Detect which cell encompasses the target text, then output its [X, Y] center coordinate. 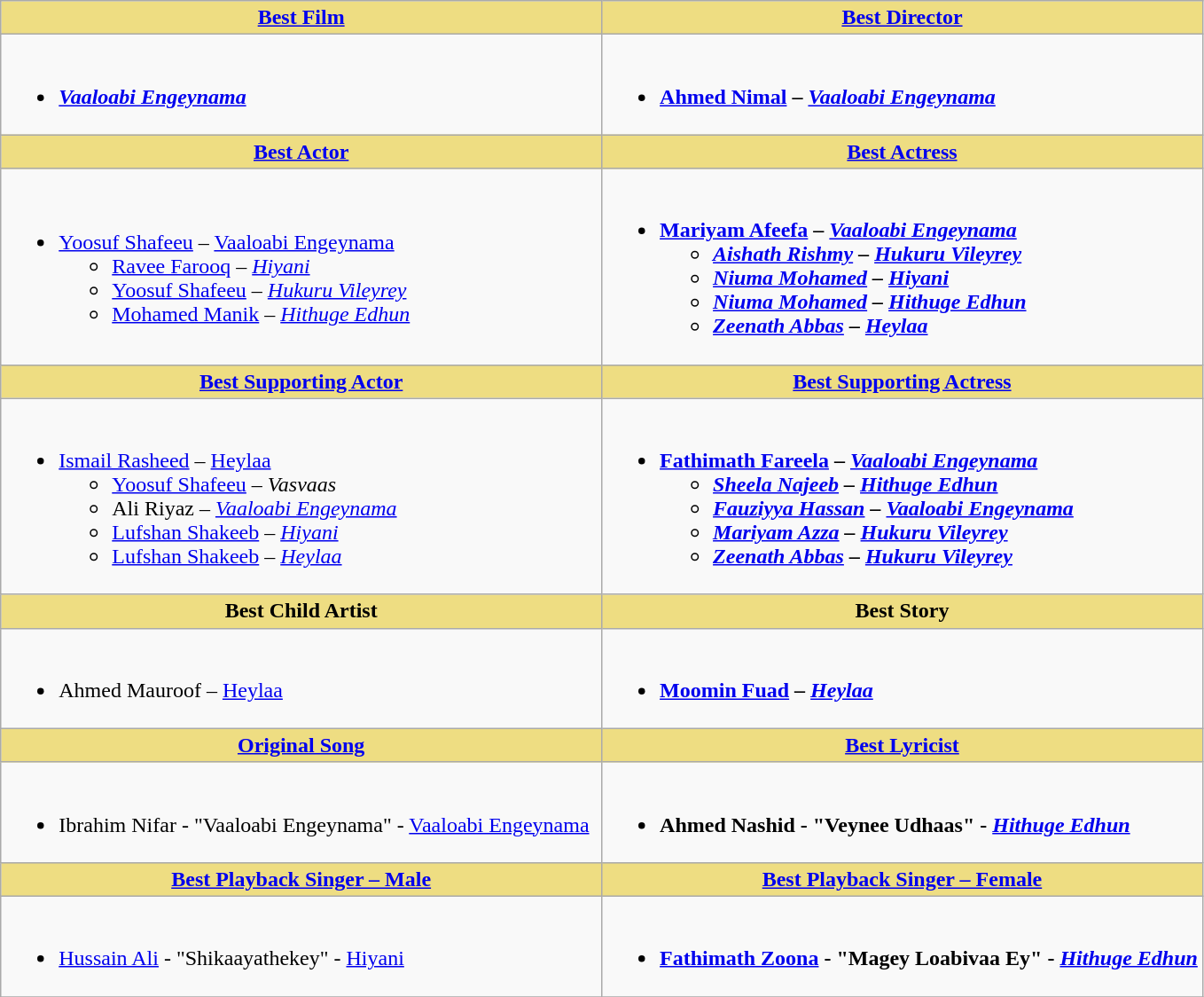
Ibrahim Nifar - "Vaaloabi Engeynama" - Vaaloabi Engeynama [301, 813]
Moomin Fuad – Heylaa [903, 678]
Best Supporting Actress [903, 381]
Best Lyricist [903, 745]
Best Playback Singer – Male [301, 879]
Ahmed Mauroof – Heylaa [301, 678]
Best Film [301, 18]
Best Director [903, 18]
Ismail Rasheed – HeylaaYoosuf Shafeeu – VasvaasAli Riyaz – Vaaloabi EngeynamaLufshan Shakeeb – HiyaniLufshan Shakeeb – Heylaa [301, 497]
Best Actor [301, 152]
Best Actress [903, 152]
Mariyam Afeefa – Vaaloabi EngeynamaAishath Rishmy – Hukuru VileyreyNiuma Mohamed – HiyaniNiuma Mohamed – Hithuge EdhunZeenath Abbas – Heylaa [903, 266]
Ahmed Nashid - "Veynee Udhaas" - Hithuge Edhun [903, 813]
Original Song [301, 745]
Best Playback Singer – Female [903, 879]
Ahmed Nimal – Vaaloabi Engeynama [903, 85]
Yoosuf Shafeeu – Vaaloabi EngeynamaRavee Farooq – HiyaniYoosuf Shafeeu – Hukuru VileyreyMohamed Manik – Hithuge Edhun [301, 266]
Hussain Ali - "Shikaayathekey" - Hiyani [301, 946]
Best Supporting Actor [301, 381]
Best Child Artist [301, 611]
Best Story [903, 611]
Fathimath Zoona - "Magey Loabivaa Ey" - Hithuge Edhun [903, 946]
Vaaloabi Engeynama [301, 85]
